Locate the cell with the specified text and output its [x, y] center coordinate. 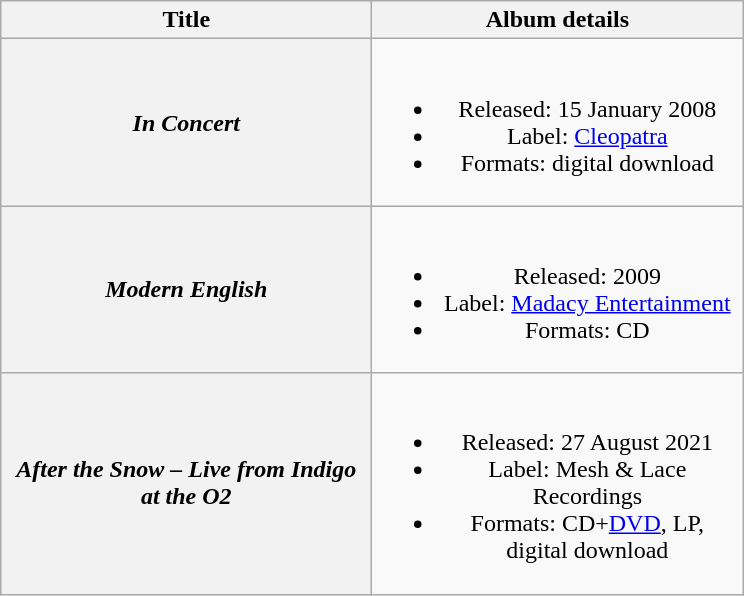
Released: 2009Label: Madacy EntertainmentFormats: CD [558, 290]
Released: 15 January 2008Label: CleopatraFormats: digital download [558, 122]
Album details [558, 20]
Title [186, 20]
In Concert [186, 122]
After the Snow – Live from Indigo at the O2 [186, 484]
Released: 27 August 2021Label: Mesh & Lace RecordingsFormats: CD+DVD, LP, digital download [558, 484]
Modern English [186, 290]
